Search for the cell housing the specified text and yield its (x, y) center coordinate. 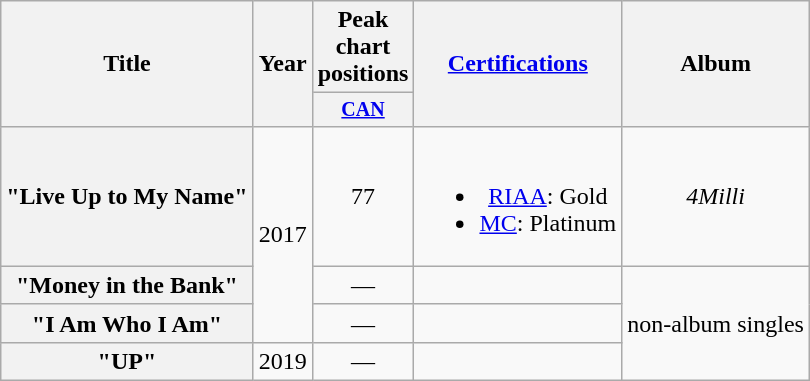
Peak chart positions (363, 47)
Album (716, 64)
"UP" (127, 361)
non-album singles (716, 323)
CAN (363, 110)
2017 (282, 234)
Certifications (518, 64)
2019 (282, 361)
4Milli (716, 196)
Title (127, 64)
RIAA: GoldMC: Platinum (518, 196)
Year (282, 64)
"Money in the Bank" (127, 285)
"I Am Who I Am" (127, 323)
"Live Up to My Name" (127, 196)
77 (363, 196)
